Extract the [x, y] coordinate from the center of the cell holding the provided text.  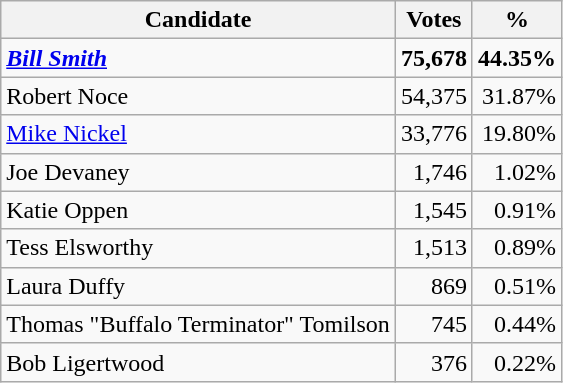
54,375 [434, 96]
44.35% [516, 58]
19.80% [516, 134]
Robert Noce [198, 96]
Votes [434, 20]
Laura Duffy [198, 286]
Tess Elsworthy [198, 248]
0.91% [516, 210]
Mike Nickel [198, 134]
869 [434, 286]
0.51% [516, 286]
745 [434, 324]
33,776 [434, 134]
1,513 [434, 248]
376 [434, 362]
Katie Oppen [198, 210]
Joe Devaney [198, 172]
0.89% [516, 248]
0.44% [516, 324]
31.87% [516, 96]
Bob Ligertwood [198, 362]
Candidate [198, 20]
1,545 [434, 210]
75,678 [434, 58]
Bill Smith [198, 58]
0.22% [516, 362]
% [516, 20]
1.02% [516, 172]
1,746 [434, 172]
Thomas "Buffalo Terminator" Tomilson [198, 324]
